Provide the [X, Y] coordinate of the cell's center where the given text is located.  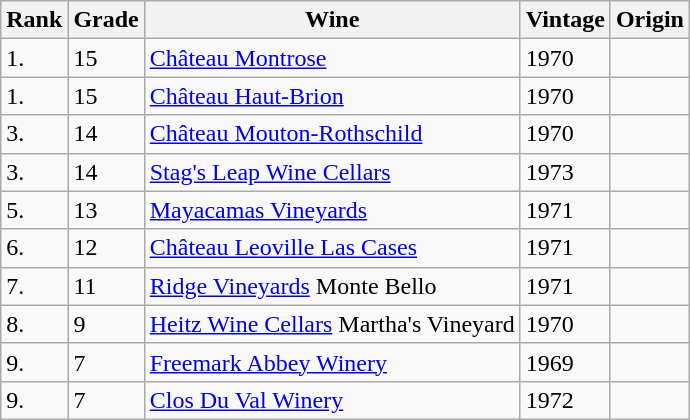
1969 [565, 362]
Château Montrose [332, 58]
6. [34, 248]
Origin [650, 20]
Wine [332, 20]
Clos Du Val Winery [332, 400]
Château Haut-Brion [332, 96]
Stag's Leap Wine Cellars [332, 172]
Vintage [565, 20]
Grade [106, 20]
13 [106, 210]
12 [106, 248]
1972 [565, 400]
5. [34, 210]
Heitz Wine Cellars Martha's Vineyard [332, 324]
8. [34, 324]
Freemark Abbey Winery [332, 362]
Rank [34, 20]
Mayacamas Vineyards [332, 210]
9 [106, 324]
Ridge Vineyards Monte Bello [332, 286]
Château Mouton-Rothschild [332, 134]
7. [34, 286]
1973 [565, 172]
Château Leoville Las Cases [332, 248]
11 [106, 286]
